Capture the cell that displays the provided text and extract its [x, y] central coordinate. 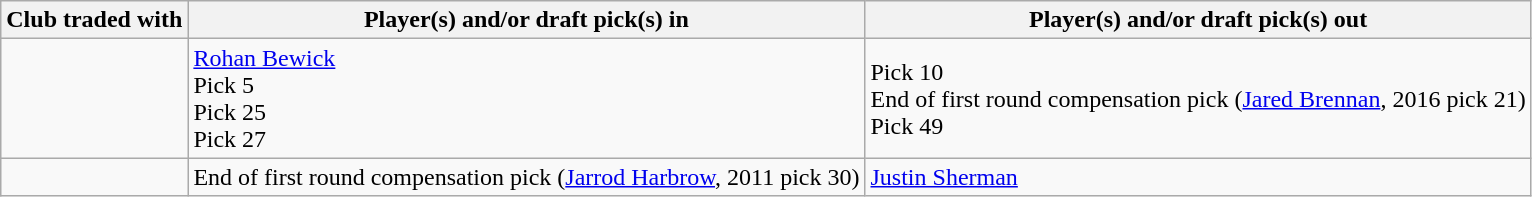
Player(s) and/or draft pick(s) in [526, 20]
Player(s) and/or draft pick(s) out [1198, 20]
Justin Sherman [1198, 177]
End of first round compensation pick (Jarrod Harbrow, 2011 pick 30) [526, 177]
Pick 10End of first round compensation pick (Jared Brennan, 2016 pick 21)Pick 49 [1198, 98]
Rohan BewickPick 5Pick 25Pick 27 [526, 98]
Club traded with [94, 20]
